From the cell containing the given text, extract its center point as (x, y) coordinate. 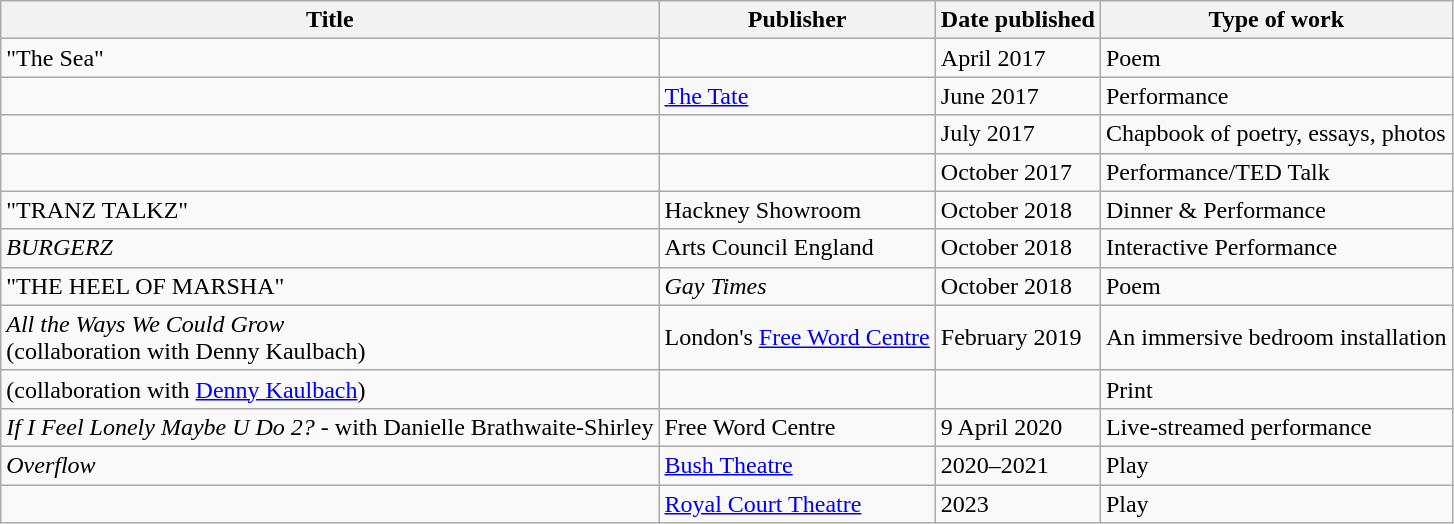
April 2017 (1018, 58)
All the Ways We Could Grow(collaboration with Denny Kaulbach) (330, 338)
Hackney Showroom (797, 210)
Dinner & Performance (1276, 210)
Bush Theatre (797, 465)
Type of work (1276, 20)
"The Sea" (330, 58)
Free Word Centre (797, 427)
July 2017 (1018, 134)
October 2017 (1018, 172)
(collaboration with Denny Kaulbach) (330, 389)
The Tate (797, 96)
An immersive bedroom installation (1276, 338)
Performance/TED Talk (1276, 172)
"THE HEEL OF MARSHA" (330, 286)
BURGERZ (330, 248)
Print (1276, 389)
Overflow (330, 465)
2020–2021 (1018, 465)
Interactive Performance (1276, 248)
2023 (1018, 503)
London's Free Word Centre (797, 338)
If I Feel Lonely Maybe U Do 2? - with Danielle Brathwaite-Shirley (330, 427)
Live-streamed performance (1276, 427)
Arts Council England (797, 248)
Title (330, 20)
Royal Court Theatre (797, 503)
February 2019 (1018, 338)
Publisher (797, 20)
"TRANZ TALKZ" (330, 210)
Date published (1018, 20)
Chapbook of poetry, essays, photos (1276, 134)
9 April 2020 (1018, 427)
Performance (1276, 96)
June 2017 (1018, 96)
Gay Times (797, 286)
